Scan for the cell matching the given text and deliver its [x, y] coordinate at center. 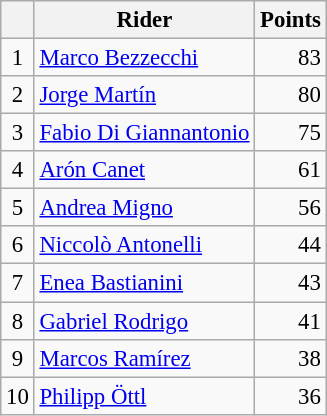
80 [290, 95]
Gabriel Rodrigo [144, 321]
Niccolò Antonelli [144, 245]
4 [18, 170]
56 [290, 208]
5 [18, 208]
75 [290, 133]
Philipp Öttl [144, 396]
10 [18, 396]
Fabio Di Giannantonio [144, 133]
8 [18, 321]
Points [290, 20]
Jorge Martín [144, 95]
61 [290, 170]
Arón Canet [144, 170]
Enea Bastianini [144, 283]
83 [290, 58]
Marco Bezzecchi [144, 58]
Andrea Migno [144, 208]
3 [18, 133]
38 [290, 358]
43 [290, 283]
Marcos Ramírez [144, 358]
41 [290, 321]
36 [290, 396]
1 [18, 58]
2 [18, 95]
7 [18, 283]
6 [18, 245]
44 [290, 245]
Rider [144, 20]
9 [18, 358]
